Extract the [x, y] coordinate from the center of the cell holding the provided text.  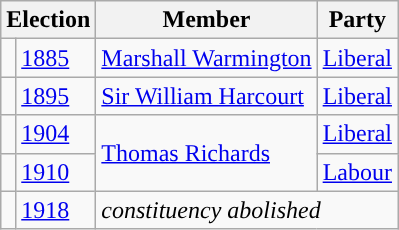
Election [48, 20]
Sir William Harcourt [206, 96]
1918 [56, 210]
Party [357, 20]
constituency abolished [247, 210]
1910 [56, 172]
1885 [56, 58]
Thomas Richards [206, 153]
Member [206, 20]
Labour [357, 172]
1895 [56, 96]
Marshall Warmington [206, 58]
1904 [56, 134]
